Scan for the cell matching the given text and deliver its [X, Y] coordinate at center. 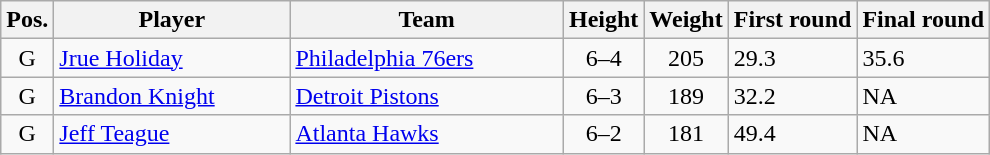
181 [686, 134]
Atlanta Hawks [427, 134]
29.3 [792, 58]
Brandon Knight [172, 96]
First round [792, 20]
Jeff Teague [172, 134]
32.2 [792, 96]
Pos. [28, 20]
49.4 [792, 134]
6–4 [603, 58]
Philadelphia 76ers [427, 58]
Detroit Pistons [427, 96]
189 [686, 96]
Team [427, 20]
205 [686, 58]
35.6 [924, 58]
Height [603, 20]
6–2 [603, 134]
Weight [686, 20]
Final round [924, 20]
6–3 [603, 96]
Jrue Holiday [172, 58]
Player [172, 20]
